For the text-containing cell, return its midpoint in [X, Y] coordinate format. 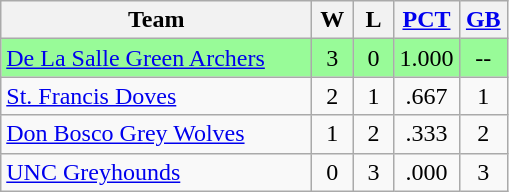
De La Salle Green Archers [156, 58]
.000 [426, 172]
.667 [426, 96]
St. Francis Doves [156, 96]
W [332, 20]
GB [484, 20]
UNC Greyhounds [156, 172]
.333 [426, 134]
L [374, 20]
Team [156, 20]
1.000 [426, 58]
-- [484, 58]
Don Bosco Grey Wolves [156, 134]
PCT [426, 20]
